Detect which cell encompasses the target text, then output its (x, y) center coordinate. 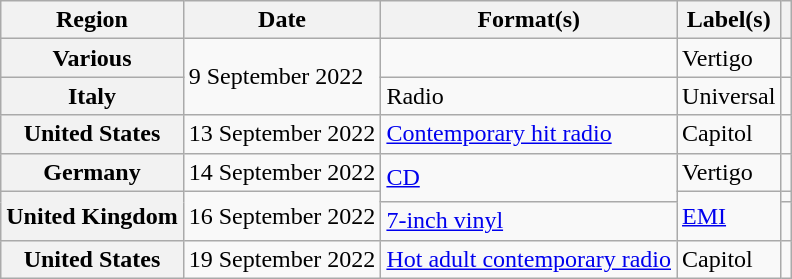
Universal (729, 96)
16 September 2022 (282, 216)
Contemporary hit radio (529, 134)
Hot adult contemporary radio (529, 259)
EMI (729, 216)
7-inch vinyl (529, 221)
13 September 2022 (282, 134)
Date (282, 20)
Label(s) (729, 20)
19 September 2022 (282, 259)
14 September 2022 (282, 172)
Italy (92, 96)
Format(s) (529, 20)
Germany (92, 172)
United Kingdom (92, 216)
CD (529, 178)
Radio (529, 96)
Region (92, 20)
9 September 2022 (282, 77)
Various (92, 58)
